Extract the (X, Y) coordinate from the center of the cell holding the provided text.  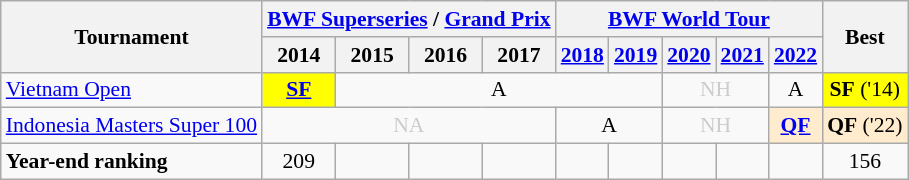
156 (864, 162)
SF ('14) (864, 90)
Year-end ranking (132, 162)
209 (298, 162)
2017 (518, 55)
2016 (446, 55)
BWF Superseries / Grand Prix (409, 19)
2018 (582, 55)
2014 (298, 55)
2019 (636, 55)
NA (409, 126)
Vietnam Open (132, 90)
2020 (688, 55)
SF (298, 90)
Indonesia Masters Super 100 (132, 126)
2022 (796, 55)
BWF World Tour (689, 19)
QF (796, 126)
2015 (372, 55)
2021 (742, 55)
Best (864, 36)
Tournament (132, 36)
QF ('22) (864, 126)
